Identify which cell holds the provided text, then report its [X, Y] central coordinate. 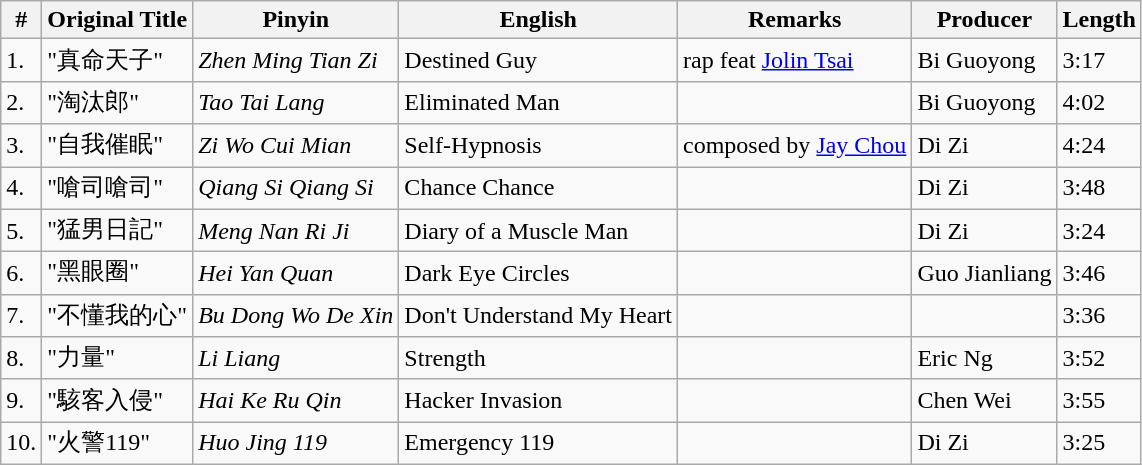
Dark Eye Circles [538, 274]
Pinyin [296, 20]
Destined Guy [538, 60]
Hei Yan Quan [296, 274]
3:24 [1099, 230]
Zi Wo Cui Mian [296, 146]
4:24 [1099, 146]
Chance Chance [538, 188]
Hacker Invasion [538, 400]
Huo Jing 119 [296, 444]
Remarks [795, 20]
"駭客入侵" [118, 400]
Don't Understand My Heart [538, 316]
Length [1099, 20]
Emergency 119 [538, 444]
"自我催眠" [118, 146]
rap feat Jolin Tsai [795, 60]
"力量" [118, 358]
Strength [538, 358]
2. [22, 102]
5. [22, 230]
8. [22, 358]
3:46 [1099, 274]
Original Title [118, 20]
composed by Jay Chou [795, 146]
1. [22, 60]
Diary of a Muscle Man [538, 230]
Zhen Ming Tian Zi [296, 60]
3:36 [1099, 316]
3:17 [1099, 60]
Bu Dong Wo De Xin [296, 316]
Li Liang [296, 358]
Meng Nan Ri Ji [296, 230]
Self-Hypnosis [538, 146]
"真命天子" [118, 60]
7. [22, 316]
Guo Jianliang [984, 274]
# [22, 20]
"黑眼圈" [118, 274]
3:55 [1099, 400]
3:52 [1099, 358]
3:48 [1099, 188]
"猛男日記" [118, 230]
"淘汰郎" [118, 102]
6. [22, 274]
English [538, 20]
"嗆司嗆司" [118, 188]
Eliminated Man [538, 102]
Eric Ng [984, 358]
Qiang Si Qiang Si [296, 188]
9. [22, 400]
Tao Tai Lang [296, 102]
"火警119" [118, 444]
Hai Ke Ru Qin [296, 400]
4. [22, 188]
"不懂我的心" [118, 316]
3:25 [1099, 444]
4:02 [1099, 102]
Producer [984, 20]
10. [22, 444]
Chen Wei [984, 400]
3. [22, 146]
